Provide the (x, y) coordinate of the cell's center where the given text is located.  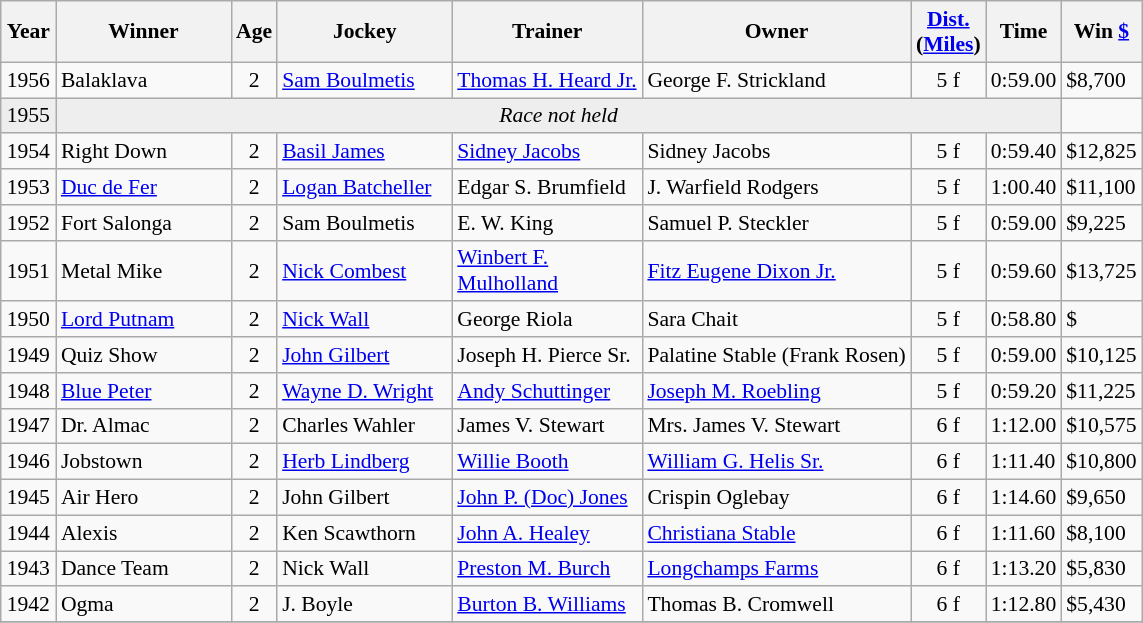
Edgar S. Brumfield (547, 187)
$10,125 (1101, 355)
1949 (28, 355)
Burton B. Williams (547, 605)
Winbert F. Mulholland (547, 270)
J. Warfield Rodgers (776, 187)
1943 (28, 569)
$12,825 (1101, 152)
Herb Lindberg (364, 462)
Time (1024, 32)
Lord Putnam (144, 320)
1956 (28, 80)
J. Boyle (364, 605)
Basil James (364, 152)
Dist. (Miles) (948, 32)
1950 (28, 320)
1942 (28, 605)
William G. Helis Sr. (776, 462)
George F. Strickland (776, 80)
Fort Salonga (144, 223)
Jobstown (144, 462)
Thomas B. Cromwell (776, 605)
0:58.80 (1024, 320)
1948 (28, 391)
Trainer (547, 32)
1:11.40 (1024, 462)
James V. Stewart (547, 426)
1:13.20 (1024, 569)
Ken Scawthorn (364, 533)
Longchamps Farms (776, 569)
Metal Mike (144, 270)
George Riola (547, 320)
Joseph M. Roebling (776, 391)
Winner (144, 32)
Quiz Show (144, 355)
0:59.40 (1024, 152)
Nick Combest (364, 270)
Right Down (144, 152)
$11,100 (1101, 187)
Thomas H. Heard Jr. (547, 80)
Logan Batcheller (364, 187)
Win $ (1101, 32)
1:12.00 (1024, 426)
1:14.60 (1024, 498)
$5,830 (1101, 569)
Age (254, 32)
1:00.40 (1024, 187)
Joseph H. Pierce Sr. (547, 355)
Ogma (144, 605)
Christiana Stable (776, 533)
Owner (776, 32)
Mrs. James V. Stewart (776, 426)
Sara Chait (776, 320)
Race not held (558, 116)
Jockey (364, 32)
1946 (28, 462)
Blue Peter (144, 391)
1954 (28, 152)
Crispin Oglebay (776, 498)
Balaklava (144, 80)
$9,225 (1101, 223)
Charles Wahler (364, 426)
$ (1101, 320)
Andy Schuttinger (547, 391)
$10,800 (1101, 462)
Preston M. Burch (547, 569)
E. W. King (547, 223)
$9,650 (1101, 498)
Air Hero (144, 498)
1945 (28, 498)
Wayne D. Wright (364, 391)
$11,225 (1101, 391)
$5,430 (1101, 605)
$8,100 (1101, 533)
Dr. Almac (144, 426)
Alexis (144, 533)
0:59.60 (1024, 270)
Palatine Stable (Frank Rosen) (776, 355)
1:11.60 (1024, 533)
1953 (28, 187)
Year (28, 32)
$8,700 (1101, 80)
0:59.20 (1024, 391)
1:12.80 (1024, 605)
$10,575 (1101, 426)
1947 (28, 426)
Dance Team (144, 569)
$13,725 (1101, 270)
Willie Booth (547, 462)
1951 (28, 270)
1952 (28, 223)
John A. Healey (547, 533)
Duc de Fer (144, 187)
1955 (28, 116)
Fitz Eugene Dixon Jr. (776, 270)
1944 (28, 533)
Samuel P. Steckler (776, 223)
John P. (Doc) Jones (547, 498)
